Scan for the cell matching the given text and deliver its (x, y) coordinate at center. 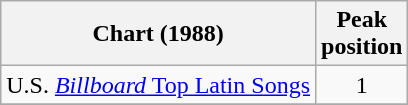
1 (362, 85)
U.S. Billboard Top Latin Songs (158, 85)
Peakposition (362, 34)
Chart (1988) (158, 34)
